Return (x, y) of the center of cell containing provided text 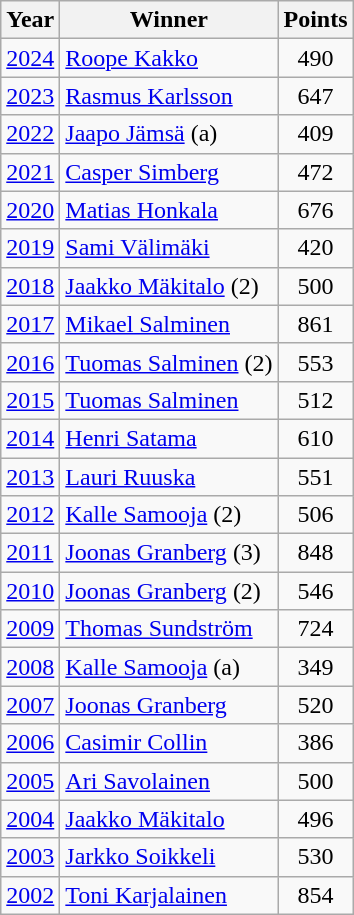
Kalle Samooja (2) (169, 515)
2019 (30, 248)
490 (316, 58)
Joonas Granberg (2) (169, 591)
386 (316, 743)
2005 (30, 781)
2013 (30, 477)
551 (316, 477)
496 (316, 819)
Jaakko Mäkitalo (2) (169, 286)
506 (316, 515)
2004 (30, 819)
848 (316, 553)
2020 (30, 210)
Joonas Granberg (3) (169, 553)
861 (316, 324)
Jarkko Soikkeli (169, 857)
2015 (30, 400)
553 (316, 362)
530 (316, 857)
610 (316, 438)
2009 (30, 629)
2002 (30, 895)
472 (316, 172)
Tuomas Salminen (169, 400)
2016 (30, 362)
Year (30, 20)
676 (316, 210)
Toni Karjalainen (169, 895)
Kalle Samooja (a) (169, 667)
2008 (30, 667)
647 (316, 96)
Jaakko Mäkitalo (169, 819)
2022 (30, 134)
Roope Kakko (169, 58)
Points (316, 20)
Henri Satama (169, 438)
2003 (30, 857)
724 (316, 629)
520 (316, 705)
2014 (30, 438)
Lauri Ruuska (169, 477)
2007 (30, 705)
Joonas Granberg (169, 705)
512 (316, 400)
2012 (30, 515)
Matias Honkala (169, 210)
2010 (30, 591)
2006 (30, 743)
Tuomas Salminen (2) (169, 362)
2018 (30, 286)
Ari Savolainen (169, 781)
2024 (30, 58)
Jaapo Jämsä (a) (169, 134)
2011 (30, 553)
Winner (169, 20)
Mikael Salminen (169, 324)
Thomas Sundström (169, 629)
409 (316, 134)
854 (316, 895)
420 (316, 248)
546 (316, 591)
2017 (30, 324)
Casimir Collin (169, 743)
Sami Välimäki (169, 248)
2023 (30, 96)
Rasmus Karlsson (169, 96)
349 (316, 667)
2021 (30, 172)
Casper Simberg (169, 172)
